Search for the cell housing the specified text and yield its (x, y) center coordinate. 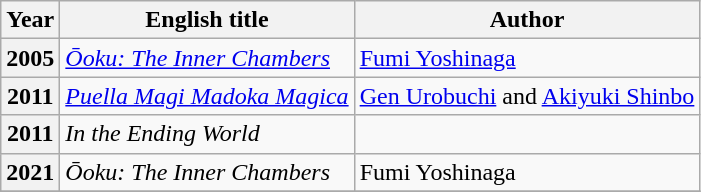
Gen Urobuchi and Akiyuki Shinbo (527, 96)
2021 (30, 172)
Year (30, 20)
In the Ending World (207, 134)
Puella Magi Madoka Magica (207, 96)
Author (527, 20)
2005 (30, 58)
English title (207, 20)
